Find where the given text appears and provide that cell's center as [x, y] coordinate. 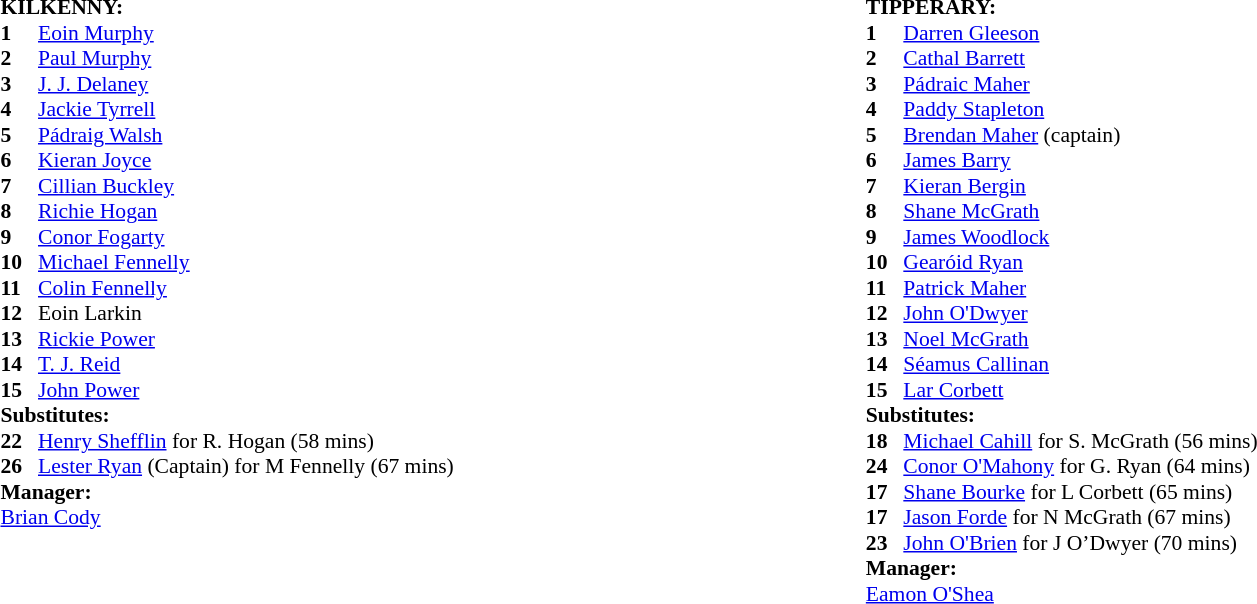
Cillian Buckley [246, 186]
Conor Fogarty [246, 237]
Henry Shefflin for R. Hogan (58 mins) [246, 441]
Brendan Maher (captain) [1080, 135]
Kieran Joyce [246, 161]
Cathal Barrett [1080, 59]
John O'Brien for J O’Dwyer (70 mins) [1080, 543]
Pádraic Maher [1080, 84]
Paddy Stapleton [1080, 109]
Eoin Murphy [246, 33]
Noel McGrath [1080, 339]
Kieran Bergin [1080, 186]
James Barry [1080, 161]
Conor O'Mahony for G. Ryan (64 mins) [1080, 467]
Jason Forde for N McGrath (67 mins) [1080, 517]
Paul Murphy [246, 59]
Pádraig Walsh [246, 135]
Patrick Maher [1080, 288]
Michael Cahill for S. McGrath (56 mins) [1080, 441]
Colin Fennelly [246, 288]
Lar Corbett [1080, 390]
Shane McGrath [1080, 211]
Substitutes: [226, 415]
Michael Fennelly [246, 263]
Gearóid Ryan [1080, 263]
John O'Dwyer [1080, 313]
Brian Cody [226, 517]
J. J. Delaney [246, 84]
Lester Ryan (Captain) for M Fennelly (67 mins) [246, 467]
24 [885, 467]
Eoin Larkin [246, 313]
T. J. Reid [246, 365]
Shane Bourke for L Corbett (65 mins) [1080, 492]
Darren Gleeson [1080, 33]
23 [885, 543]
James Woodlock [1080, 237]
26 [19, 467]
Jackie Tyrrell [246, 109]
Rickie Power [246, 339]
John Power [246, 390]
Manager: [226, 492]
Richie Hogan [246, 211]
22 [19, 441]
18 [885, 441]
Séamus Callinan [1080, 365]
